Extract the [x, y] coordinate from the center of the cell holding the provided text.  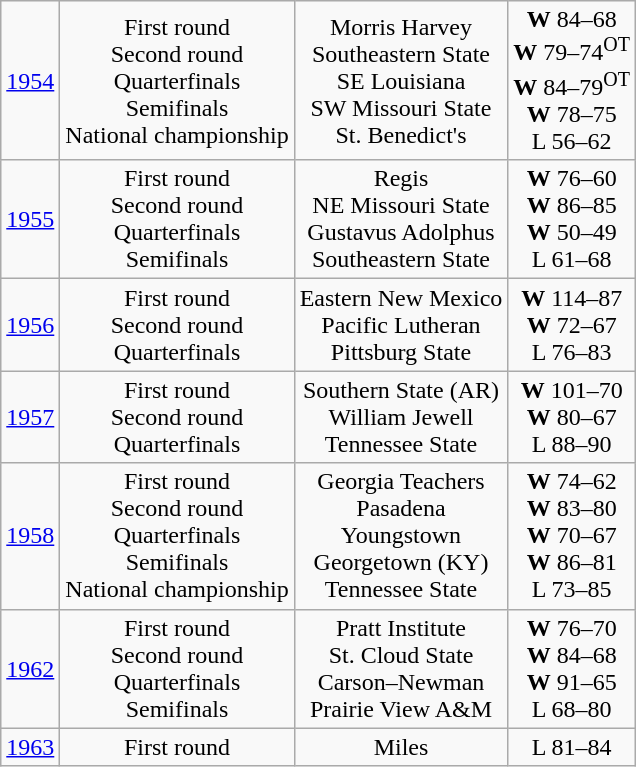
First round [177, 747]
W 114–87W 72–67L 76–83 [572, 325]
1962 [30, 668]
Eastern New MexicoPacific LutheranPittsburg State [401, 325]
1963 [30, 747]
Pratt InstituteSt. Cloud StateCarson–NewmanPrairie View A&M [401, 668]
1954 [30, 80]
Georgia TeachersPasadenaYoungstownGeorgetown (KY)Tennessee State [401, 536]
W 84–68W 79–74OTW 84–79OTW 78–75L 56–62 [572, 80]
Southern State (AR)William JewellTennessee State [401, 417]
W 76–70W 84–68W 91–65L 68–80 [572, 668]
1955 [30, 220]
1957 [30, 417]
1956 [30, 325]
L 81–84 [572, 747]
1958 [30, 536]
W 76–60W 86–85W 50–49L 61–68 [572, 220]
Morris HarveySoutheastern StateSE LouisianaSW Missouri StateSt. Benedict's [401, 80]
W 101–70W 80–67L 88–90 [572, 417]
Miles [401, 747]
RegisNE Missouri StateGustavus AdolphusSoutheastern State [401, 220]
W 74–62W 83–80W 70–67W 86–81L 73–85 [572, 536]
